Extract the [x, y] coordinate from the center of the cell holding the provided text.  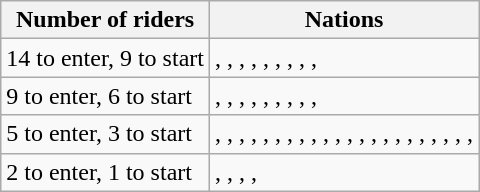
9 to enter, 6 to start [106, 96]
14 to enter, 9 to start [106, 58]
Nations [344, 20]
, , , , [344, 172]
2 to enter, 1 to start [106, 172]
, , , , , , , , , , , , , , , , , , , , , , [344, 134]
Number of riders [106, 20]
5 to enter, 3 to start [106, 134]
